For the text-containing cell, return its midpoint in [X, Y] coordinate format. 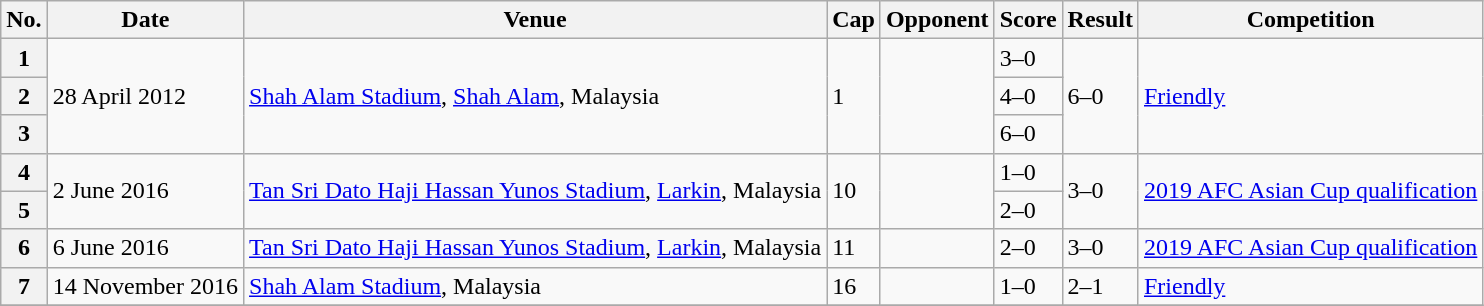
6 [24, 248]
3 [24, 134]
Cap [854, 20]
4–0 [1028, 96]
28 April 2012 [145, 96]
11 [854, 248]
4 [24, 172]
5 [24, 210]
Result [1100, 20]
7 [24, 286]
2–1 [1100, 286]
Shah Alam Stadium, Shah Alam, Malaysia [536, 96]
Shah Alam Stadium, Malaysia [536, 286]
2 [24, 96]
Score [1028, 20]
No. [24, 20]
Competition [1310, 20]
2 June 2016 [145, 191]
16 [854, 286]
14 November 2016 [145, 286]
10 [854, 191]
6 June 2016 [145, 248]
Date [145, 20]
Opponent [937, 20]
Venue [536, 20]
